From the cell containing the given text, extract its center point as (X, Y) coordinate. 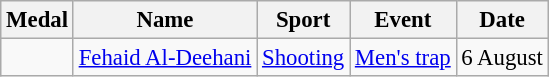
Name (164, 20)
Fehaid Al-Deehani (164, 58)
Shooting (304, 58)
Men's trap (403, 58)
Medal (38, 20)
Date (502, 20)
6 August (502, 58)
Sport (304, 20)
Event (403, 20)
